Capture the cell that displays the provided text and extract its (x, y) central coordinate. 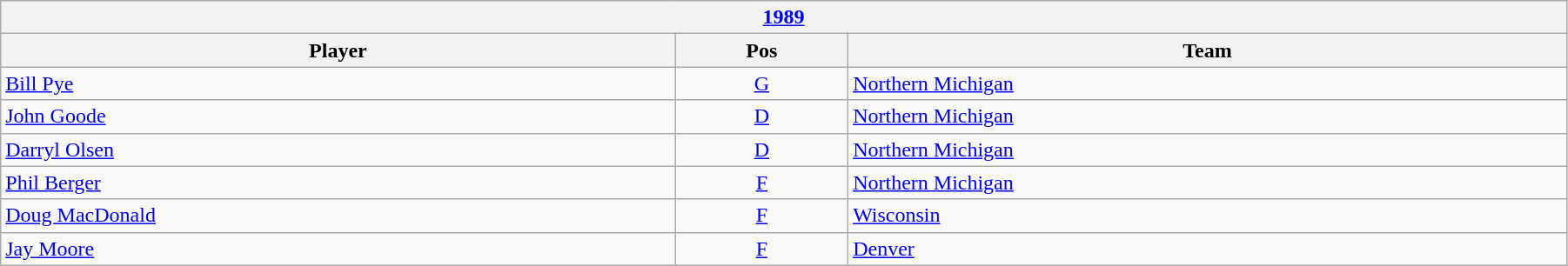
1989 (784, 17)
Pos (762, 50)
Player (338, 50)
Wisconsin (1208, 216)
Bill Pye (338, 83)
Darryl Olsen (338, 150)
John Goode (338, 116)
G (762, 83)
Phil Berger (338, 183)
Doug MacDonald (338, 216)
Denver (1208, 249)
Jay Moore (338, 249)
Team (1208, 50)
